Identify which cell holds the provided text, then report its [X, Y] central coordinate. 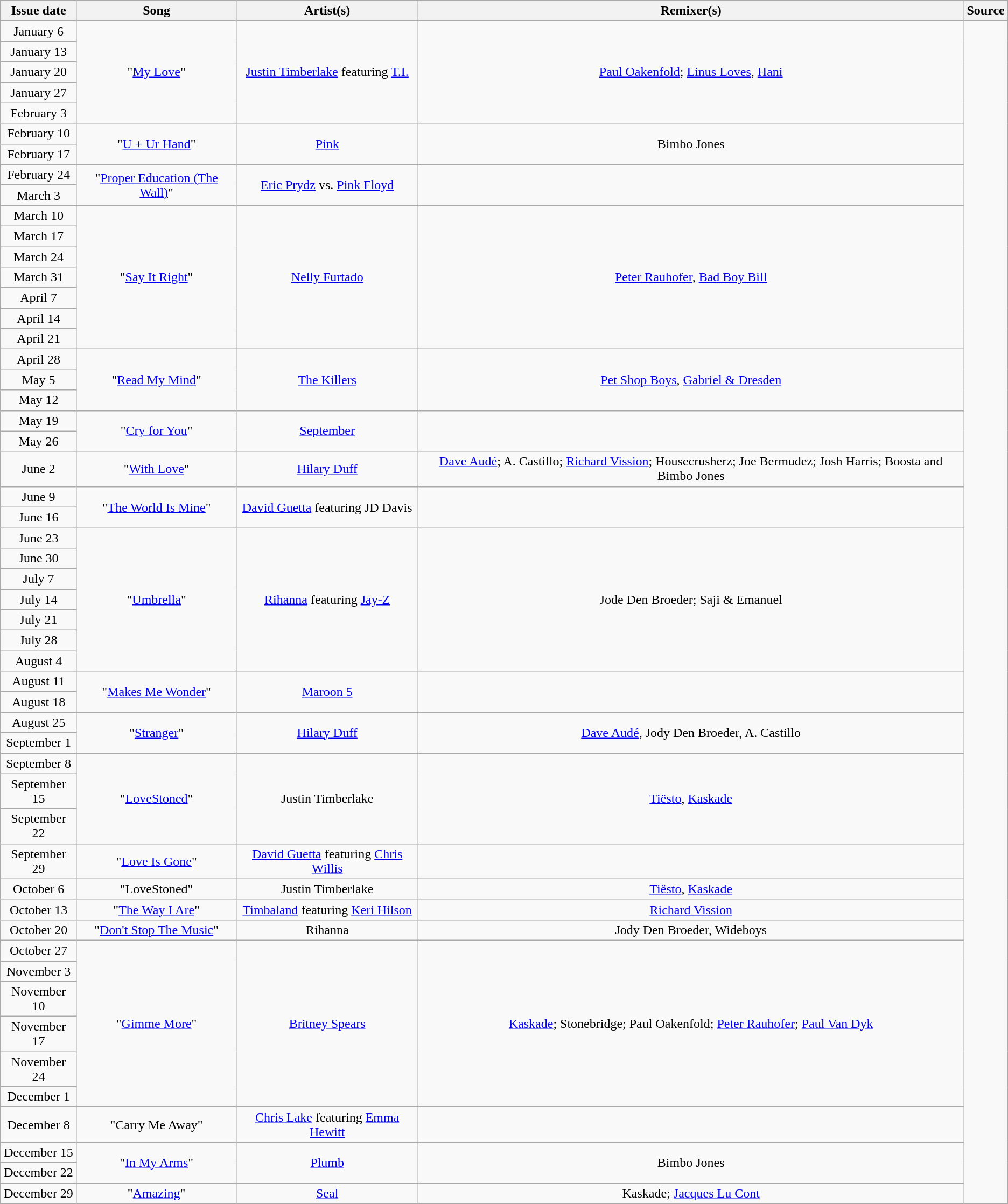
Remixer(s) [690, 11]
"Love Is Gone" [156, 861]
Dave Audé, Jody Den Broeder, A. Castillo [690, 733]
Pink [327, 144]
"Makes Me Wonder" [156, 692]
April 7 [39, 298]
Maroon 5 [327, 692]
November 10 [39, 999]
July 21 [39, 620]
"Gimme More" [156, 1024]
Issue date [39, 11]
June 23 [39, 538]
Paul Oakenfold; Linus Loves, Hani [690, 72]
"In My Arms" [156, 1163]
Timbaland featuring Keri Hilson [327, 909]
June 9 [39, 497]
Artist(s) [327, 11]
Eric Prydz vs. Pink Floyd [327, 185]
September 29 [39, 861]
December 1 [39, 1097]
September [327, 431]
March 31 [39, 277]
February 10 [39, 134]
Song [156, 11]
October 6 [39, 889]
November 3 [39, 971]
October 27 [39, 950]
April 28 [39, 359]
Jody Den Broeder, Wideboys [690, 930]
June 2 [39, 469]
October 20 [39, 930]
May 5 [39, 380]
July 28 [39, 641]
Britney Spears [327, 1024]
December 29 [39, 1193]
Nelly Furtado [327, 277]
September 8 [39, 763]
"Stranger" [156, 733]
July 14 [39, 600]
August 18 [39, 702]
Pet Shop Boys, Gabriel & Dresden [690, 380]
February 24 [39, 175]
August 25 [39, 722]
May 26 [39, 441]
Kaskade; Stonebridge; Paul Oakenfold; Peter Rauhofer; Paul Van Dyk [690, 1024]
Rihanna featuring Jay-Z [327, 599]
December 22 [39, 1173]
March 24 [39, 257]
"Don't Stop The Music" [156, 930]
March 10 [39, 215]
August 11 [39, 681]
May 12 [39, 400]
Richard Vission [690, 909]
Justin Timberlake featuring T.I. [327, 72]
"Carry Me Away" [156, 1125]
January 27 [39, 93]
April 14 [39, 318]
June 30 [39, 558]
Chris Lake featuring Emma Hewitt [327, 1125]
"Cry for You" [156, 431]
February 17 [39, 154]
"My Love" [156, 72]
"The Way I Are" [156, 909]
January 13 [39, 52]
Kaskade; Jacques Lu Cont [690, 1193]
Jode Den Broeder; Saji & Emanuel [690, 599]
December 8 [39, 1125]
May 19 [39, 421]
The Killers [327, 380]
January 6 [39, 31]
Peter Rauhofer, Bad Boy Bill [690, 277]
"The World Is Mine" [156, 507]
Plumb [327, 1163]
"With Love" [156, 469]
Source [985, 11]
October 13 [39, 909]
"Umbrella" [156, 599]
February 3 [39, 113]
"Read My Mind" [156, 380]
Dave Audé; A. Castillo; Richard Vission; Housecrusherz; Joe Bermudez; Josh Harris; Boosta and Bimbo Jones [690, 469]
Rihanna [327, 930]
Seal [327, 1193]
David Guetta featuring JD Davis [327, 507]
September 1 [39, 743]
March 17 [39, 236]
November 17 [39, 1034]
January 20 [39, 72]
"Amazing" [156, 1193]
November 24 [39, 1069]
April 21 [39, 339]
July 7 [39, 579]
David Guetta featuring Chris Willis [327, 861]
"Proper Education (The Wall)" [156, 185]
September 15 [39, 791]
March 3 [39, 195]
August 4 [39, 661]
June 16 [39, 517]
December 15 [39, 1152]
"Say It Right" [156, 277]
September 22 [39, 826]
"U + Ur Hand" [156, 144]
